For the text-containing cell, return its midpoint in (x, y) coordinate format. 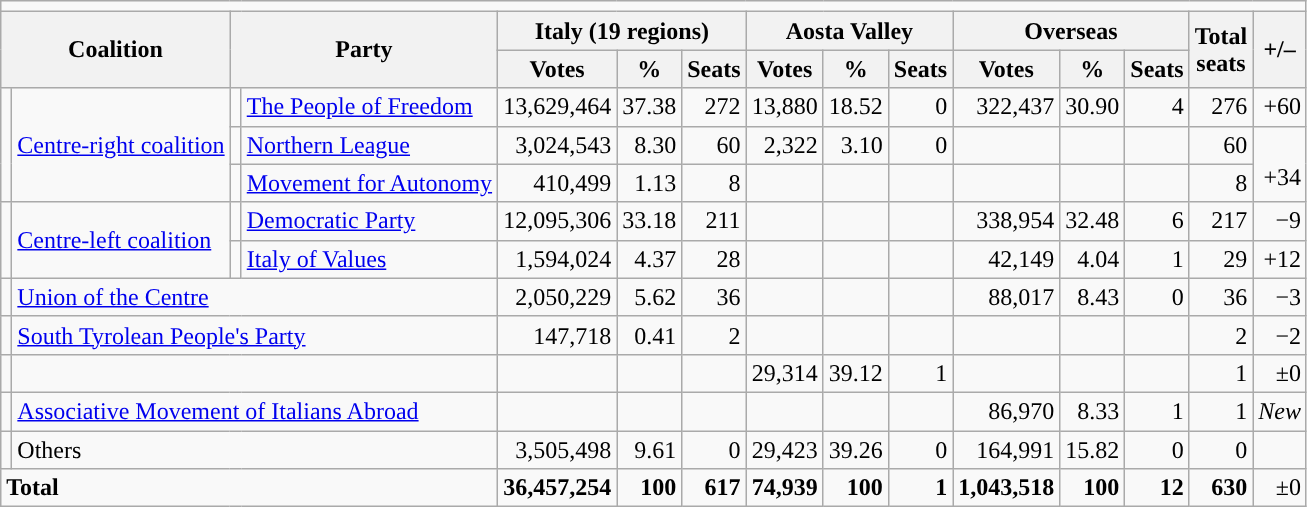
33.18 (650, 221)
9.61 (650, 449)
338,954 (1006, 221)
74,939 (784, 488)
88,017 (1006, 297)
−9 (1280, 221)
12,095,306 (558, 221)
30.90 (1092, 107)
410,499 (558, 183)
South Tyrolean People's Party (255, 335)
New (1280, 411)
29,314 (784, 373)
1,594,024 (558, 259)
Italy of Values (369, 259)
+60 (1280, 107)
Party (364, 50)
+34 (1280, 164)
Aosta Valley (850, 31)
2,322 (784, 145)
3,505,498 (558, 449)
Democratic Party (369, 221)
164,991 (1006, 449)
+12 (1280, 259)
8.43 (1092, 297)
Italy (19 regions) (622, 31)
18.52 (856, 107)
Movement for Autonomy (369, 183)
32.48 (1092, 221)
8.33 (1092, 411)
272 (714, 107)
Centre-left coalition (121, 240)
2,050,229 (558, 297)
36,457,254 (558, 488)
Others (255, 449)
−2 (1280, 335)
13,629,464 (558, 107)
8.30 (650, 145)
Union of the Centre (255, 297)
630 (1221, 488)
617 (714, 488)
3,024,543 (558, 145)
276 (1221, 107)
1.13 (650, 183)
29,423 (784, 449)
37.38 (650, 107)
5.62 (650, 297)
6 (1157, 221)
39.12 (856, 373)
Overseas (1072, 31)
217 (1221, 221)
The People of Freedom (369, 107)
4.04 (1092, 259)
42,149 (1006, 259)
3.10 (856, 145)
147,718 (558, 335)
4 (1157, 107)
Coalition (116, 50)
29 (1221, 259)
Associative Movement of Italians Abroad (255, 411)
211 (714, 221)
4.37 (650, 259)
28 (714, 259)
Total seats (1221, 50)
322,437 (1006, 107)
13,880 (784, 107)
+/– (1280, 50)
Total (250, 488)
12 (1157, 488)
0.41 (650, 335)
−3 (1280, 297)
1,043,518 (1006, 488)
Northern League (369, 145)
15.82 (1092, 449)
39.26 (856, 449)
86,970 (1006, 411)
Centre-right coalition (121, 145)
